Return the (X, Y) coordinate for the center point of the cell that contains the specified text.  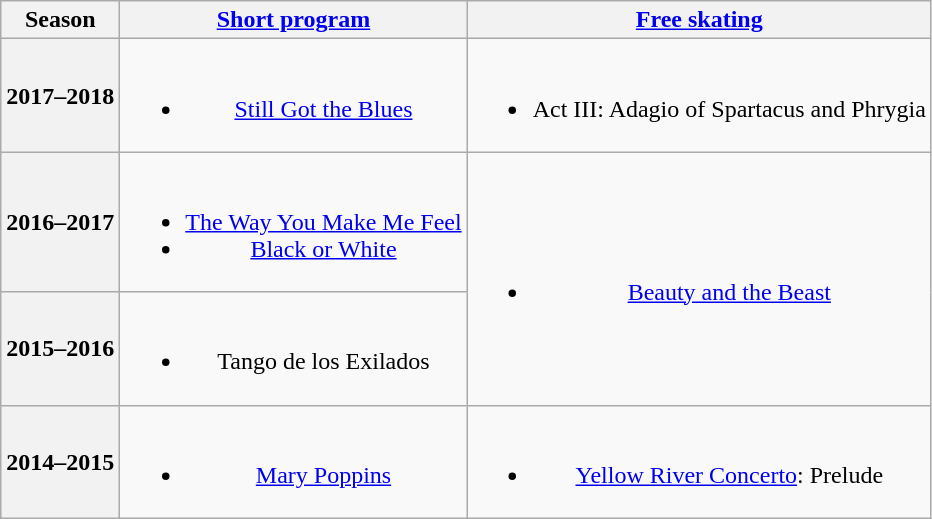
2015–2016 (60, 348)
2017–2018 (60, 96)
Beauty and the Beast (699, 278)
Tango de los Exilados (294, 348)
Mary Poppins (294, 462)
Free skating (699, 20)
Yellow River Concerto: Prelude (699, 462)
2016–2017 (60, 222)
Still Got the Blues (294, 96)
2014–2015 (60, 462)
The Way You Make Me Feel Black or White (294, 222)
Season (60, 20)
Short program (294, 20)
Act III: Adagio of Spartacus and Phrygia (699, 96)
